Search for the cell housing the specified text and yield its (X, Y) center coordinate. 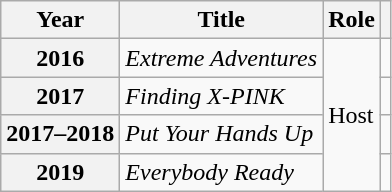
Year (60, 20)
Title (222, 20)
Role (352, 20)
2017 (60, 96)
Host (352, 115)
2017–2018 (60, 134)
Finding X-PINK (222, 96)
Put Your Hands Up (222, 134)
Everybody Ready (222, 172)
2016 (60, 58)
Extreme Adventures (222, 58)
2019 (60, 172)
